From the cell containing the given text, extract its center point as (X, Y) coordinate. 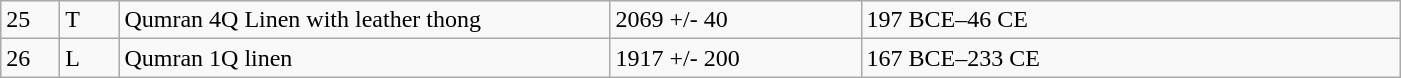
Qumran 4Q Linen with leather thong (364, 20)
L (90, 58)
2069 +/- 40 (736, 20)
25 (30, 20)
T (90, 20)
26 (30, 58)
197 BCE–46 CE (1130, 20)
1917 +/- 200 (736, 58)
Qumran 1Q linen (364, 58)
167 BCE–233 CE (1130, 58)
